Output the [X, Y] coordinate of the center of the cell containing the given text.  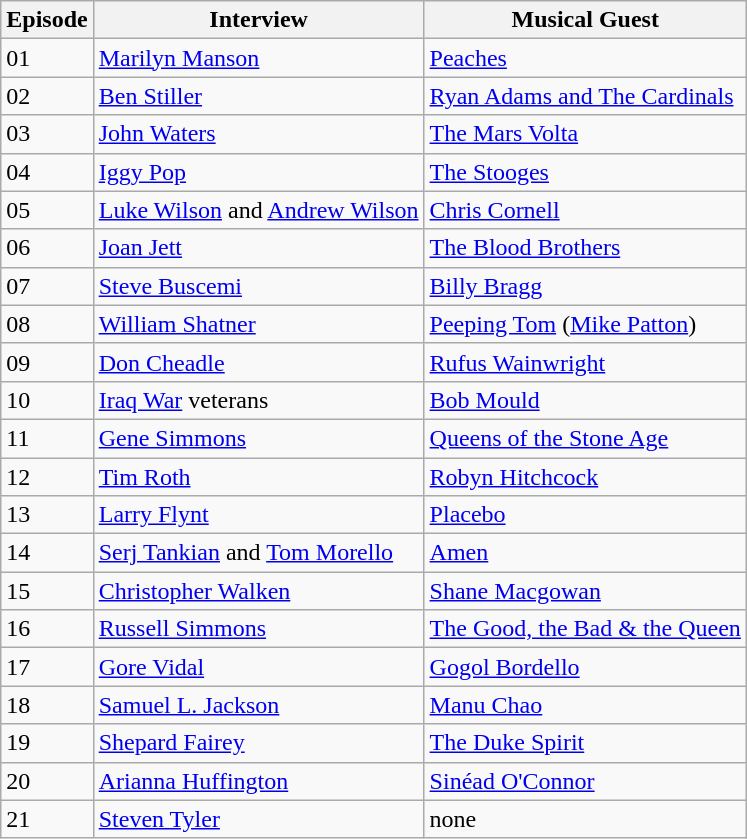
13 [47, 515]
The Stooges [585, 172]
17 [47, 667]
02 [47, 96]
Robyn Hitchcock [585, 477]
Billy Bragg [585, 286]
The Good, the Bad & the Queen [585, 629]
Gene Simmons [258, 438]
Shepard Fairey [258, 743]
07 [47, 286]
Sinéad O'Connor [585, 781]
Chris Cornell [585, 210]
Russell Simmons [258, 629]
Steven Tyler [258, 819]
06 [47, 248]
15 [47, 591]
08 [47, 324]
05 [47, 210]
10 [47, 400]
Rufus Wainwright [585, 362]
01 [47, 58]
Tim Roth [258, 477]
Larry Flynt [258, 515]
Interview [258, 20]
Don Cheadle [258, 362]
Ryan Adams and The Cardinals [585, 96]
Placebo [585, 515]
Gore Vidal [258, 667]
Christopher Walken [258, 591]
Steve Buscemi [258, 286]
Samuel L. Jackson [258, 705]
Marilyn Manson [258, 58]
John Waters [258, 134]
14 [47, 553]
09 [47, 362]
Shane Macgowan [585, 591]
The Duke Spirit [585, 743]
The Blood Brothers [585, 248]
Bob Mould [585, 400]
Gogol Bordello [585, 667]
Luke Wilson and Andrew Wilson [258, 210]
16 [47, 629]
20 [47, 781]
William Shatner [258, 324]
none [585, 819]
Musical Guest [585, 20]
Serj Tankian and Tom Morello [258, 553]
Ben Stiller [258, 96]
11 [47, 438]
19 [47, 743]
12 [47, 477]
Joan Jett [258, 248]
21 [47, 819]
Peeping Tom (Mike Patton) [585, 324]
04 [47, 172]
Iraq War veterans [258, 400]
Episode [47, 20]
Queens of the Stone Age [585, 438]
03 [47, 134]
The Mars Volta [585, 134]
Peaches [585, 58]
Amen [585, 553]
18 [47, 705]
Manu Chao [585, 705]
Iggy Pop [258, 172]
Arianna Huffington [258, 781]
